Determine the (X, Y) coordinate at the center of the cell enclosing the given text.  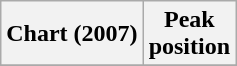
Peak position (189, 34)
Chart (2007) (72, 34)
